Extract the (x, y) coordinate from the center of the cell holding the provided text.  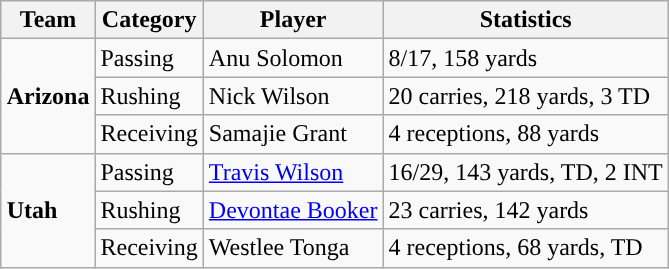
Travis Wilson (293, 172)
Statistics (526, 20)
Utah (48, 210)
20 carries, 218 yards, 3 TD (526, 96)
Anu Solomon (293, 58)
Arizona (48, 96)
Devontae Booker (293, 210)
4 receptions, 88 yards (526, 134)
8/17, 158 yards (526, 58)
Samajie Grant (293, 134)
Westlee Tonga (293, 248)
Player (293, 20)
Category (149, 20)
Nick Wilson (293, 96)
4 receptions, 68 yards, TD (526, 248)
23 carries, 142 yards (526, 210)
Team (48, 20)
16/29, 143 yards, TD, 2 INT (526, 172)
